Provide the (X, Y) coordinate of the cell's center where the given text is located.  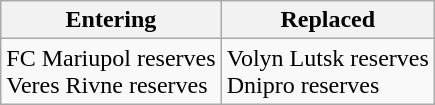
Volyn Lutsk reservesDnipro reserves (328, 72)
Entering (111, 20)
FC Mariupol reservesVeres Rivne reserves (111, 72)
Replaced (328, 20)
